Find where the given text appears and provide that cell's center as (x, y) coordinate. 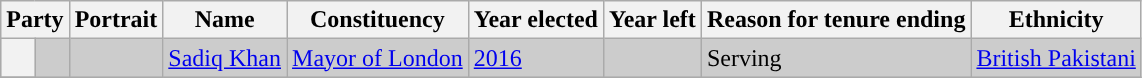
Portrait (116, 20)
2016 (536, 58)
Party (35, 20)
Sadiq Khan (225, 58)
Reason for tenure ending (836, 20)
British Pakistani (1056, 58)
Year elected (536, 20)
Serving (836, 58)
Mayor of London (378, 58)
Year left (652, 20)
Constituency (378, 20)
Ethnicity (1056, 20)
Name (225, 20)
